Identify which cell holds the provided text, then report its [x, y] central coordinate. 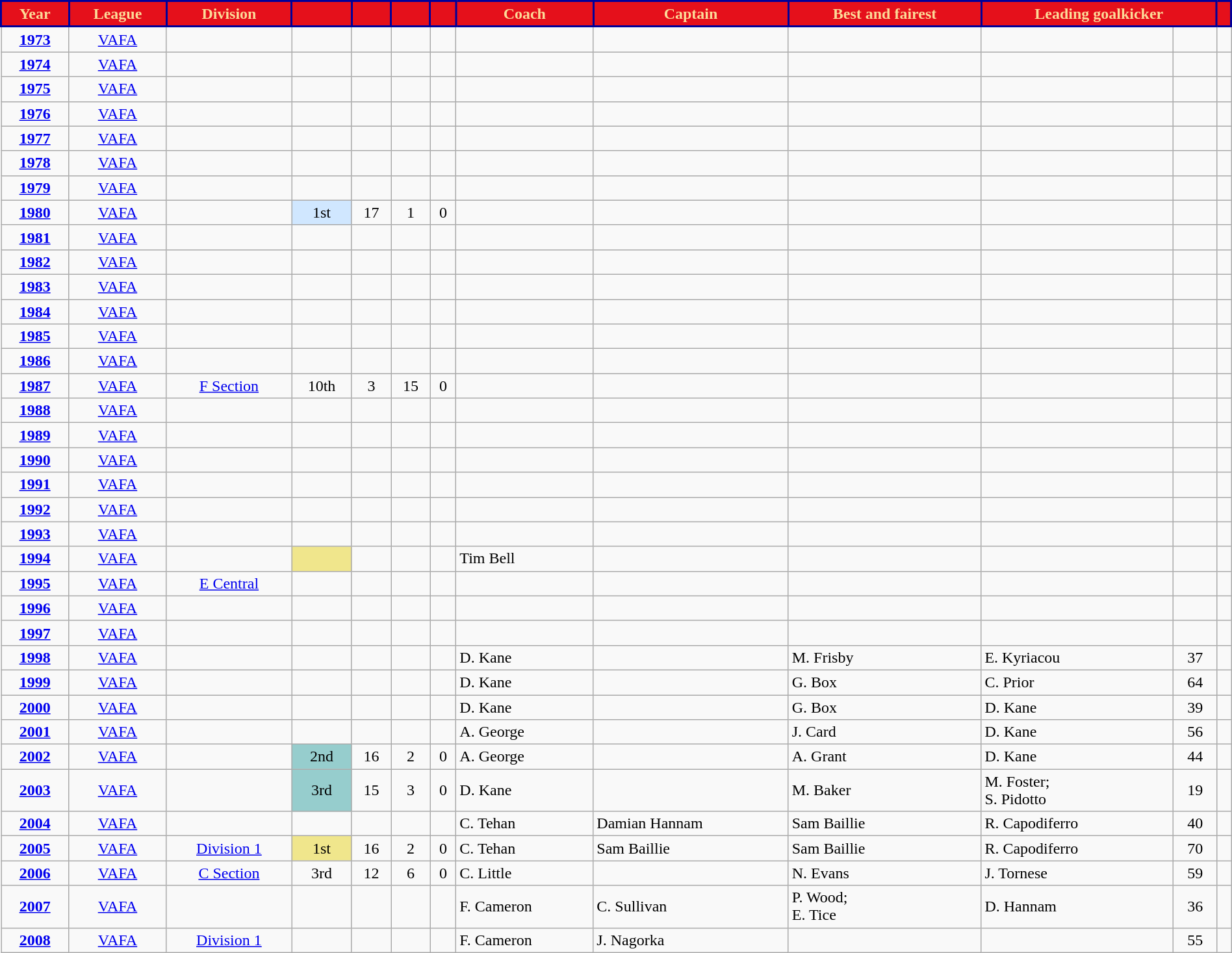
1994 [35, 559]
C. Sullivan [691, 907]
37 [1196, 657]
J. Card [885, 732]
1977 [35, 138]
M. Frisby [885, 657]
Leading goalkicker [1099, 14]
1995 [35, 583]
Year [35, 14]
C. Little [525, 873]
64 [1196, 682]
2007 [35, 907]
1973 [35, 39]
E. Kyriacou [1077, 657]
1976 [35, 114]
1987 [35, 386]
59 [1196, 873]
1978 [35, 163]
2001 [35, 732]
F Section [229, 386]
2002 [35, 757]
2006 [35, 873]
2003 [35, 790]
Coach [525, 14]
1979 [35, 188]
2000 [35, 707]
1988 [35, 411]
1974 [35, 64]
League [118, 14]
17 [371, 212]
A. Grant [885, 757]
44 [1196, 757]
2005 [35, 848]
19 [1196, 790]
56 [1196, 732]
1997 [35, 633]
Tim Bell [525, 559]
Captain [691, 14]
C Section [229, 873]
1983 [35, 286]
2008 [35, 940]
M. Baker [885, 790]
1984 [35, 311]
J. Tornese [1077, 873]
P. Wood; E. Tice [885, 907]
M. Foster; S. Pidotto [1077, 790]
1993 [35, 534]
1991 [35, 485]
36 [1196, 907]
39 [1196, 707]
1999 [35, 682]
N. Evans [885, 873]
55 [1196, 940]
J. Nagorka [691, 940]
70 [1196, 848]
1992 [35, 509]
1998 [35, 657]
1981 [35, 237]
C. Prior [1077, 682]
1975 [35, 89]
1982 [35, 262]
1980 [35, 212]
6 [411, 873]
D. Hannam [1077, 907]
1990 [35, 460]
Damian Hannam [691, 824]
1986 [35, 361]
1996 [35, 608]
Division [229, 14]
E Central [229, 583]
1985 [35, 337]
40 [1196, 824]
2nd [322, 757]
2004 [35, 824]
1989 [35, 435]
Best and fairest [885, 14]
12 [371, 873]
10th [322, 386]
1 [411, 212]
